Provide the (X, Y) coordinate of the cell's center where the given text is located.  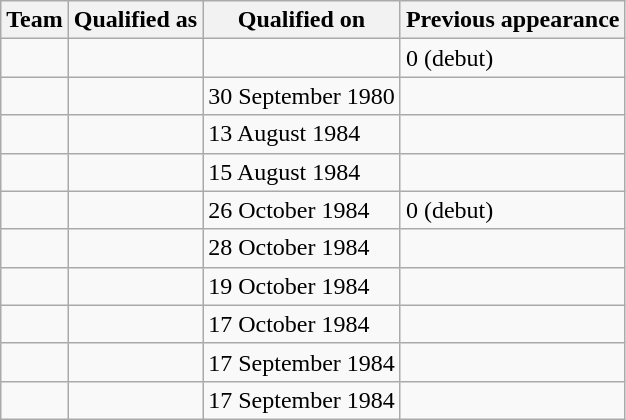
30 September 1980 (302, 96)
26 October 1984 (302, 210)
Qualified as (135, 20)
15 August 1984 (302, 172)
19 October 1984 (302, 286)
13 August 1984 (302, 134)
17 October 1984 (302, 324)
Qualified on (302, 20)
Previous appearance (512, 20)
Team (35, 20)
28 October 1984 (302, 248)
